Pinpoint the cell where the given text exists, returning its (X, Y) midpoint coordinate. 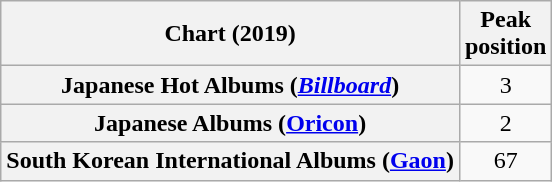
Japanese Hot Albums (Billboard) (230, 85)
Japanese Albums (Oricon) (230, 123)
Peak position (505, 34)
2 (505, 123)
Chart (2019) (230, 34)
South Korean International Albums (Gaon) (230, 161)
3 (505, 85)
67 (505, 161)
